Identify which cell holds the provided text, then report its (X, Y) central coordinate. 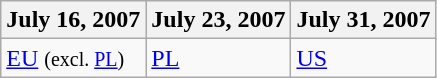
July 23, 2007 (218, 20)
EU (excl. PL) (74, 58)
July 16, 2007 (74, 20)
July 31, 2007 (364, 20)
US (364, 58)
PL (218, 58)
